Locate the cell with the specified text and output its (x, y) center coordinate. 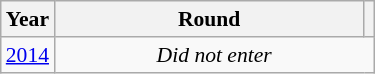
Year (28, 19)
Round (209, 19)
Did not enter (214, 55)
2014 (28, 55)
